For the text-containing cell, return its midpoint in (X, Y) coordinate format. 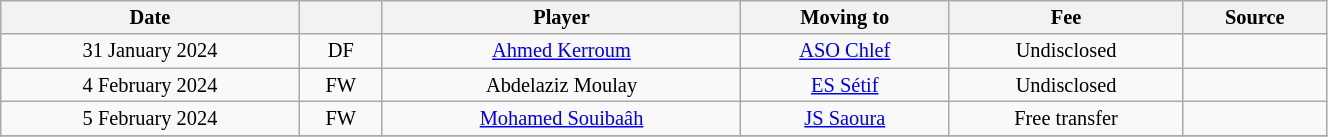
ASO Chlef (845, 51)
Free transfer (1066, 118)
Moving to (845, 17)
Abdelaziz Moulay (561, 85)
Source (1254, 17)
Mohamed Souibaâh (561, 118)
DF (340, 51)
Player (561, 17)
ES Sétif (845, 85)
5 February 2024 (150, 118)
Date (150, 17)
4 February 2024 (150, 85)
Ahmed Kerroum (561, 51)
31 January 2024 (150, 51)
JS Saoura (845, 118)
Fee (1066, 17)
